Determine the (x, y) coordinate at the center of the cell enclosing the given text.  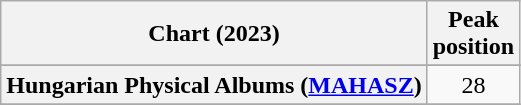
28 (473, 85)
Peakposition (473, 34)
Chart (2023) (214, 34)
Hungarian Physical Albums (MAHASZ) (214, 85)
